Locate the cell with the specified text and output its (x, y) center coordinate. 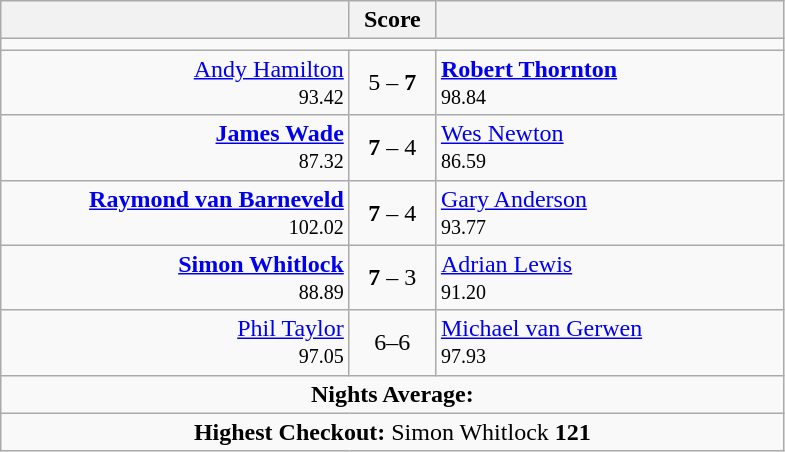
Raymond van Barneveld 102.02 (176, 212)
Adrian Lewis 91.20 (610, 278)
Michael van Gerwen 97.93 (610, 342)
5 – 7 (392, 82)
Phil Taylor 97.05 (176, 342)
Score (392, 20)
Highest Checkout: Simon Whitlock 121 (392, 432)
Robert Thornton 98.84 (610, 82)
7 – 3 (392, 278)
Gary Anderson 93.77 (610, 212)
6–6 (392, 342)
Wes Newton 86.59 (610, 148)
Simon Whitlock 88.89 (176, 278)
Andy Hamilton 93.42 (176, 82)
Nights Average: (392, 394)
James Wade 87.32 (176, 148)
